Scan for the cell matching the given text and deliver its (x, y) coordinate at center. 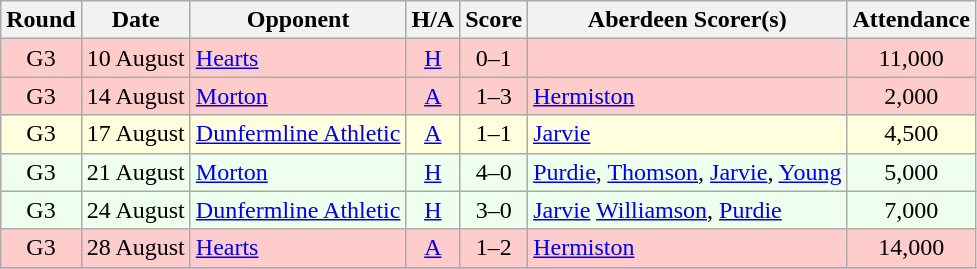
0–1 (494, 58)
4–0 (494, 172)
24 August (136, 210)
5,000 (911, 172)
14 August (136, 96)
14,000 (911, 248)
Aberdeen Scorer(s) (688, 20)
1–1 (494, 134)
Round (41, 20)
3–0 (494, 210)
21 August (136, 172)
1–2 (494, 248)
2,000 (911, 96)
Opponent (298, 20)
11,000 (911, 58)
Jarvie (688, 134)
28 August (136, 248)
1–3 (494, 96)
4,500 (911, 134)
Purdie, Thomson, Jarvie, Young (688, 172)
10 August (136, 58)
Jarvie Williamson, Purdie (688, 210)
H/A (433, 20)
Attendance (911, 20)
7,000 (911, 210)
17 August (136, 134)
Date (136, 20)
Score (494, 20)
